Extract the [X, Y] coordinate from the center of the cell holding the provided text.  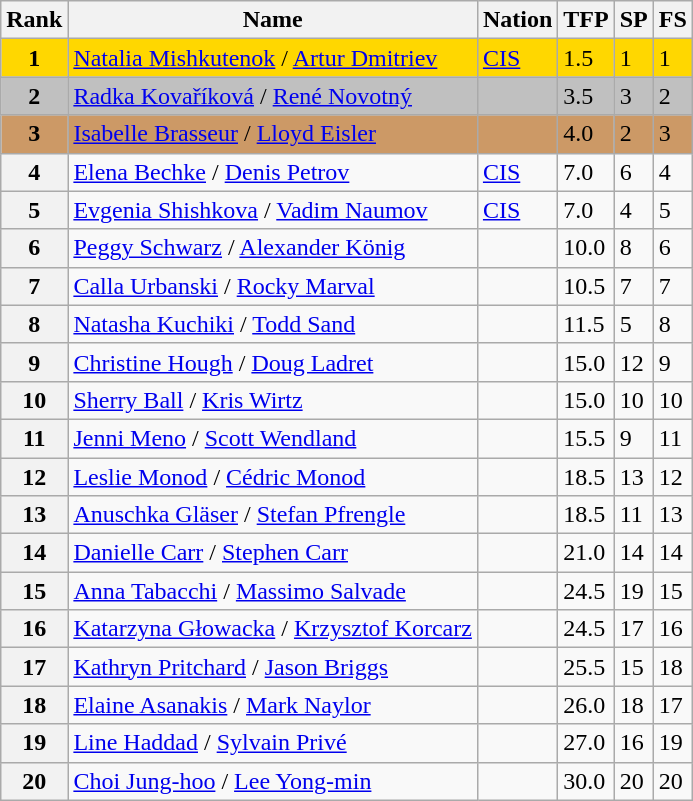
Danielle Carr / Stephen Carr [273, 553]
Christine Hough / Doug Ladret [273, 362]
3.5 [586, 96]
Sherry Ball / Kris Wirtz [273, 400]
Natalia Mishkutenok / Artur Dmitriev [273, 58]
Radka Kovaříková / René Novotný [273, 96]
SP [634, 20]
27.0 [586, 743]
Jenni Meno / Scott Wendland [273, 438]
1.5 [586, 58]
Evgenia Shishkova / Vadim Naumov [273, 210]
4.0 [586, 134]
21.0 [586, 553]
25.5 [586, 667]
Elena Bechke / Denis Petrov [273, 172]
Anna Tabacchi / Massimo Salvade [273, 591]
26.0 [586, 705]
Choi Jung-hoo / Lee Yong-min [273, 781]
Nation [517, 20]
Line Haddad / Sylvain Privé [273, 743]
Katarzyna Głowacka / Krzysztof Korcarz [273, 629]
Kathryn Pritchard / Jason Briggs [273, 667]
30.0 [586, 781]
Name [273, 20]
11.5 [586, 324]
Isabelle Brasseur / Lloyd Eisler [273, 134]
Peggy Schwarz / Alexander König [273, 248]
10.0 [586, 248]
10.5 [586, 286]
15.5 [586, 438]
Calla Urbanski / Rocky Marval [273, 286]
Rank [34, 20]
TFP [586, 20]
Leslie Monod / Cédric Monod [273, 477]
Elaine Asanakis / Mark Naylor [273, 705]
Natasha Kuchiki / Todd Sand [273, 324]
FS [672, 20]
Anuschka Gläser / Stefan Pfrengle [273, 515]
